Scan for the cell matching the given text and deliver its (X, Y) coordinate at center. 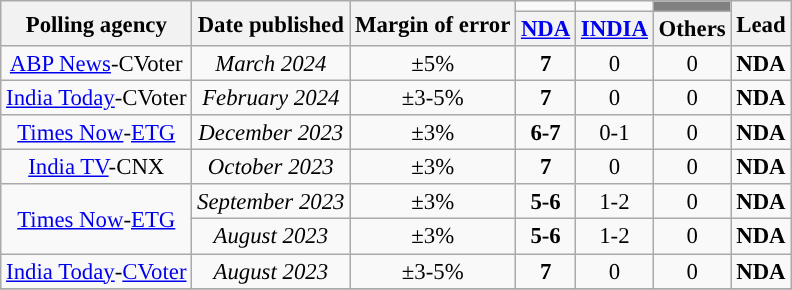
±5% (433, 64)
Date published (271, 24)
Lead (761, 24)
6-7 (546, 132)
September 2023 (271, 202)
INDIA (615, 30)
October 2023 (271, 168)
Margin of error (433, 24)
December 2023 (271, 132)
Polling agency (96, 24)
March 2024 (271, 64)
0-1 (615, 132)
February 2024 (271, 98)
Others (692, 30)
India TV-CNX (96, 168)
ABP News-CVoter (96, 64)
